Return [x, y] of the center of cell containing provided text 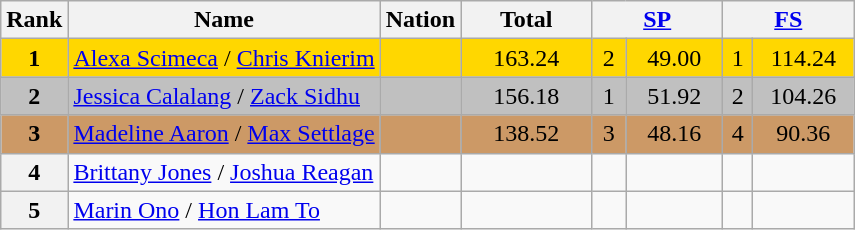
Brittany Jones / Joshua Reagan [224, 172]
48.16 [674, 134]
Jessica Calalang / Zack Sidhu [224, 96]
104.26 [804, 96]
5 [34, 210]
163.24 [526, 58]
138.52 [526, 134]
156.18 [526, 96]
Madeline Aaron / Max Settlage [224, 134]
Alexa Scimeca / Chris Knierim [224, 58]
SP [658, 20]
90.36 [804, 134]
51.92 [674, 96]
114.24 [804, 58]
Marin Ono / Hon Lam To [224, 210]
Name [224, 20]
Total [526, 20]
Rank [34, 20]
49.00 [674, 58]
Nation [420, 20]
FS [788, 20]
